From the cell containing the given text, extract its center point as [x, y] coordinate. 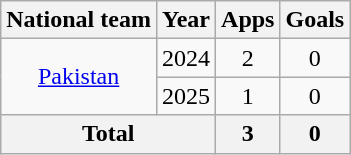
2 [248, 58]
Goals [315, 20]
3 [248, 134]
Total [108, 134]
2024 [186, 58]
1 [248, 96]
National team [79, 20]
Year [186, 20]
2025 [186, 96]
Apps [248, 20]
Pakistan [79, 77]
